Determine the [x, y] coordinate at the center of the cell enclosing the given text.  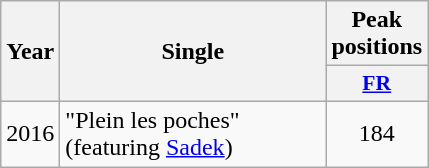
2016 [30, 134]
"Plein les poches"(featuring Sadek) [193, 134]
184 [377, 134]
Single [193, 52]
Year [30, 52]
Peak positions [377, 34]
FR [377, 84]
